Pinpoint the cell where the given text exists, returning its (X, Y) midpoint coordinate. 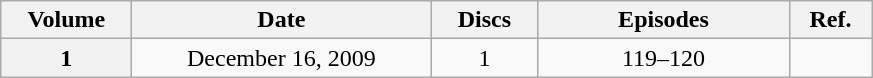
Ref. (830, 20)
December 16, 2009 (282, 58)
Volume (66, 20)
Episodes (664, 20)
Date (282, 20)
119–120 (664, 58)
Discs (484, 20)
